Search for the cell housing the specified text and yield its (x, y) center coordinate. 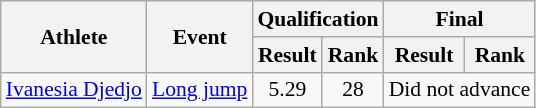
5.29 (287, 90)
Athlete (74, 36)
Did not advance (460, 90)
Ivanesia Djedjo (74, 90)
Qualification (318, 19)
28 (352, 90)
Long jump (200, 90)
Event (200, 36)
Final (460, 19)
